Detect which cell encompasses the target text, then output its (X, Y) center coordinate. 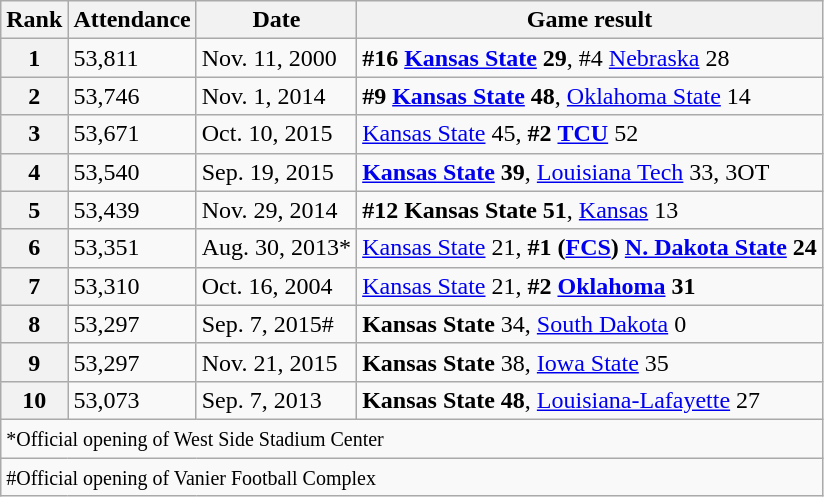
Game result (590, 20)
53,073 (132, 400)
6 (34, 248)
#16 Kansas State 29, #4 Nebraska 28 (590, 58)
Oct. 10, 2015 (276, 134)
8 (34, 324)
53,439 (132, 210)
53,540 (132, 172)
Kansas State 39, Louisiana Tech 33, 3OT (590, 172)
Kansas State 21, #1 (FCS) N. Dakota State 24 (590, 248)
53,310 (132, 286)
1 (34, 58)
Kansas State 45, #2 TCU 52 (590, 134)
Kansas State 34, South Dakota 0 (590, 324)
#12 Kansas State 51, Kansas 13 (590, 210)
3 (34, 134)
#Official opening of Vanier Football Complex (412, 477)
53,671 (132, 134)
Sep. 7, 2013 (276, 400)
2 (34, 96)
4 (34, 172)
Nov. 29, 2014 (276, 210)
Aug. 30, 2013* (276, 248)
Kansas State 21, #2 Oklahoma 31 (590, 286)
Sep. 7, 2015# (276, 324)
53,811 (132, 58)
53,351 (132, 248)
#9 Kansas State 48, Oklahoma State 14 (590, 96)
7 (34, 286)
Nov. 1, 2014 (276, 96)
Attendance (132, 20)
Nov. 11, 2000 (276, 58)
Date (276, 20)
*Official opening of West Side Stadium Center (412, 438)
Sep. 19, 2015 (276, 172)
Rank (34, 20)
53,746 (132, 96)
Kansas State 38, Iowa State 35 (590, 362)
9 (34, 362)
Kansas State 48, Louisiana-Lafayette 27 (590, 400)
5 (34, 210)
Oct. 16, 2004 (276, 286)
Nov. 21, 2015 (276, 362)
10 (34, 400)
